Return the [X, Y] coordinate for the center point of the cell that contains the specified text.  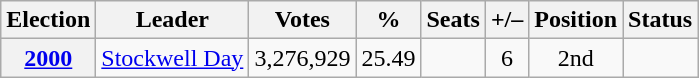
25.49 [388, 58]
2nd [576, 58]
Status [660, 20]
+/– [506, 20]
6 [506, 58]
Position [576, 20]
Election [48, 20]
Stockwell Day [172, 58]
Votes [302, 20]
% [388, 20]
2000 [48, 58]
3,276,929 [302, 58]
Leader [172, 20]
Seats [453, 20]
